For the text-containing cell, return its midpoint in (x, y) coordinate format. 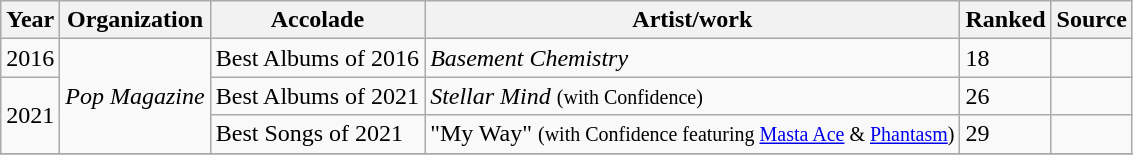
Best Songs of 2021 (317, 134)
26 (1006, 96)
Pop Magazine (135, 96)
Source (1092, 20)
29 (1006, 134)
Ranked (1006, 20)
Stellar Mind (with Confidence) (692, 96)
Basement Chemistry (692, 58)
2016 (30, 58)
Organization (135, 20)
2021 (30, 115)
Best Albums of 2021 (317, 96)
"My Way" (with Confidence featuring Masta Ace & Phantasm) (692, 134)
Artist/work (692, 20)
Year (30, 20)
18 (1006, 58)
Best Albums of 2016 (317, 58)
Accolade (317, 20)
